Locate the cell with the specified text and output its (X, Y) center coordinate. 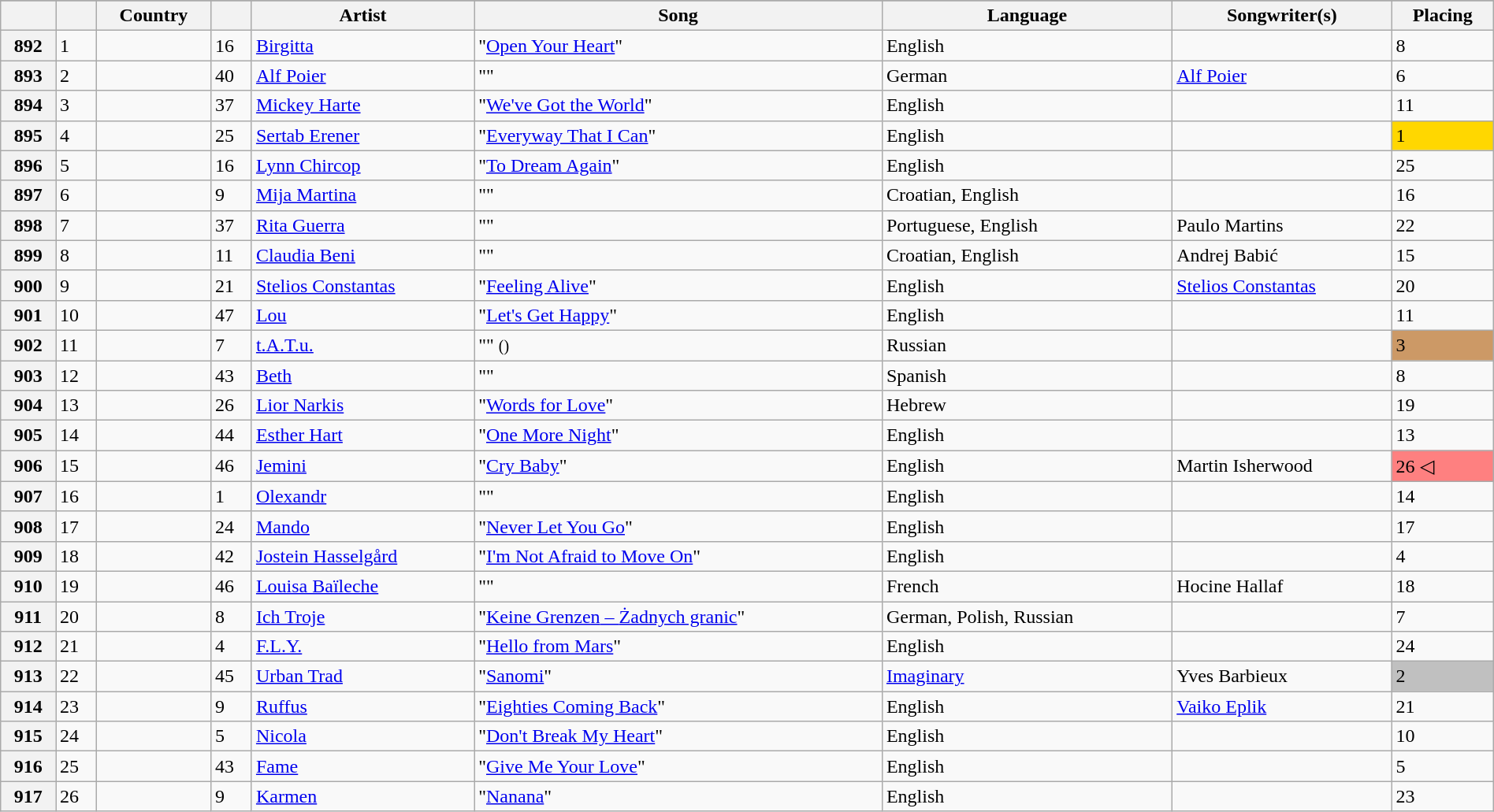
Rita Guerra (362, 225)
Beth (362, 376)
"Keine Grenzen – Żadnych granic" (678, 617)
899 (28, 255)
F.L.Y. (362, 647)
"Words for Love" (678, 406)
Vaiko Eplik (1282, 706)
"I'm Not Afraid to Move On" (678, 556)
906 (28, 466)
Lynn Chircop (362, 165)
Lior Narkis (362, 406)
Hocine Hallaf (1282, 586)
908 (28, 526)
"Feeling Alive" (678, 285)
Song (678, 16)
"" () (678, 345)
Mickey Harte (362, 106)
"Don't Break My Heart" (678, 736)
900 (28, 285)
Ich Troje (362, 617)
French (1027, 586)
909 (28, 556)
910 (28, 586)
Olexandr (362, 496)
Martin Isherwood (1282, 466)
12 (76, 376)
902 (28, 345)
"Everyway That I Can" (678, 135)
47 (231, 315)
896 (28, 165)
905 (28, 436)
904 (28, 406)
Jostein Hasselgård (362, 556)
"Eighties Coming Back" (678, 706)
"Hello from Mars" (678, 647)
914 (28, 706)
"Never Let You Go" (678, 526)
892 (28, 46)
Mija Martina (362, 195)
Placing (1442, 16)
895 (28, 135)
917 (28, 796)
907 (28, 496)
Lou (362, 315)
Jemini (362, 466)
Ruffus (362, 706)
894 (28, 106)
893 (28, 76)
Imaginary (1027, 677)
Nicola (362, 736)
916 (28, 766)
Yves Barbieux (1282, 677)
Sertab Erener (362, 135)
German, Polish, Russian (1027, 617)
26 ◁ (1442, 466)
German (1027, 76)
45 (231, 677)
42 (231, 556)
"To Dream Again" (678, 165)
"Cry Baby" (678, 466)
912 (28, 647)
Spanish (1027, 376)
"One More Night" (678, 436)
898 (28, 225)
901 (28, 315)
"Give Me Your Love" (678, 766)
Urban Trad (362, 677)
Hebrew (1027, 406)
Fame (362, 766)
"Nanana" (678, 796)
44 (231, 436)
903 (28, 376)
40 (231, 76)
Paulo Martins (1282, 225)
"Open Your Heart" (678, 46)
913 (28, 677)
Esther Hart (362, 436)
t.A.T.u. (362, 345)
Andrej Babić (1282, 255)
Artist (362, 16)
911 (28, 617)
Birgitta (362, 46)
Russian (1027, 345)
"Let's Get Happy" (678, 315)
"We've Got the World" (678, 106)
Karmen (362, 796)
Mando (362, 526)
"Sanomi" (678, 677)
Portuguese, English (1027, 225)
Language (1027, 16)
915 (28, 736)
Songwriter(s) (1282, 16)
Louisa Baïleche (362, 586)
897 (28, 195)
Country (154, 16)
Claudia Beni (362, 255)
